Capture the cell that displays the provided text and extract its [x, y] central coordinate. 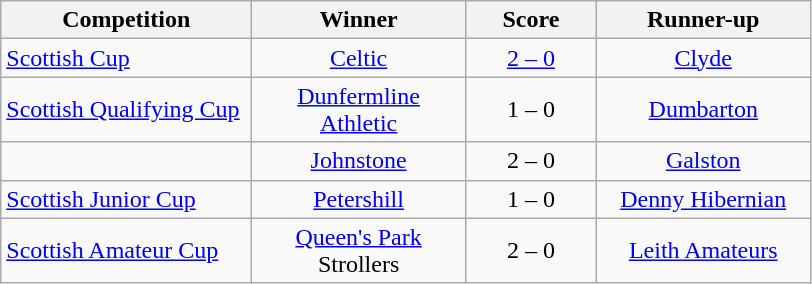
Dumbarton [703, 110]
Scottish Amateur Cup [126, 250]
Score [530, 20]
Competition [126, 20]
Petershill [359, 199]
Dunfermline Athletic [359, 110]
Scottish Junior Cup [126, 199]
Winner [359, 20]
Johnstone [359, 161]
Scottish Cup [126, 58]
Queen's Park Strollers [359, 250]
Leith Amateurs [703, 250]
Clyde [703, 58]
Galston [703, 161]
Scottish Qualifying Cup [126, 110]
Denny Hibernian [703, 199]
Celtic [359, 58]
Runner-up [703, 20]
